Extract the (x, y) coordinate from the center of the cell holding the provided text.  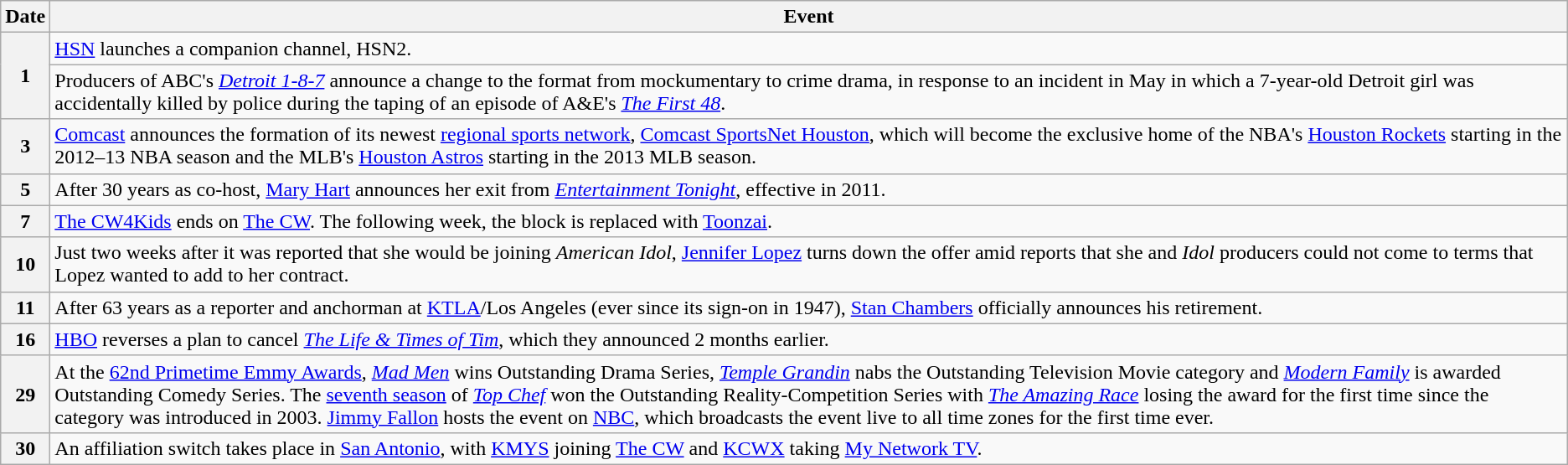
30 (25, 448)
10 (25, 265)
3 (25, 146)
16 (25, 339)
Date (25, 17)
After 30 years as co-host, Mary Hart announces her exit from Entertainment Tonight, effective in 2011. (809, 189)
After 63 years as a reporter and anchorman at KTLA/Los Angeles (ever since its sign-on in 1947), Stan Chambers officially announces his retirement. (809, 307)
11 (25, 307)
5 (25, 189)
The CW4Kids ends on The CW. The following week, the block is replaced with Toonzai. (809, 221)
Event (809, 17)
1 (25, 75)
7 (25, 221)
HSN launches a companion channel, HSN2. (809, 49)
An affiliation switch takes place in San Antonio, with KMYS joining The CW and KCWX taking My Network TV. (809, 448)
HBO reverses a plan to cancel The Life & Times of Tim, which they announced 2 months earlier. (809, 339)
29 (25, 394)
